Provide the [X, Y] coordinate of the cell's center where the given text is located.  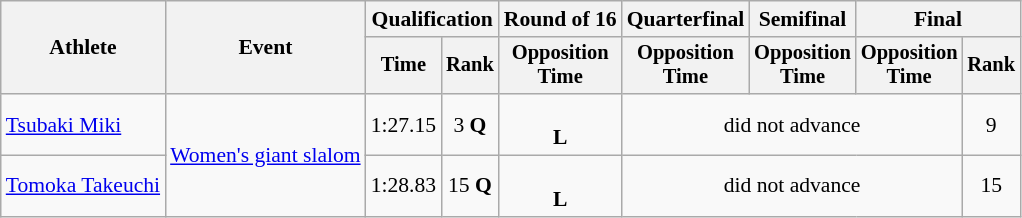
Time [404, 66]
Round of 16 [560, 19]
9 [991, 124]
Final [938, 19]
Semifinal [802, 19]
Athlete [83, 48]
1:27.15 [404, 124]
Tsubaki Miki [83, 124]
3 Q [470, 124]
Qualification [432, 19]
Tomoka Takeuchi [83, 186]
15 Q [470, 186]
15 [991, 186]
Event [266, 48]
1:28.83 [404, 186]
Women's giant slalom [266, 155]
Quarterfinal [686, 19]
